Extract the [x, y] coordinate from the center of the cell holding the provided text.  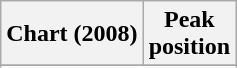
Chart (2008) [72, 34]
Peakposition [189, 34]
